Extract the [x, y] coordinate from the center of the cell holding the provided text.  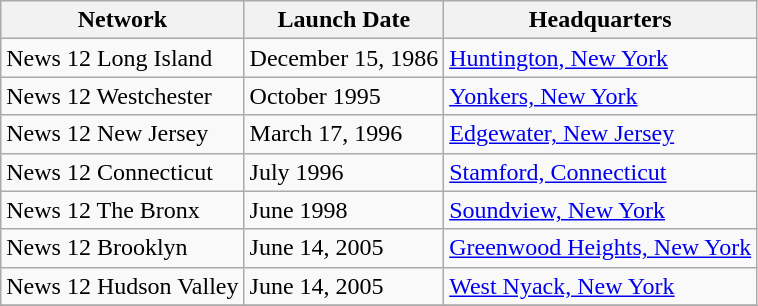
Edgewater, New Jersey [600, 134]
Headquarters [600, 20]
Yonkers, New York [600, 96]
News 12 Hudson Valley [122, 286]
News 12 The Bronx [122, 210]
Launch Date [344, 20]
Huntington, New York [600, 58]
News 12 Long Island [122, 58]
March 17, 1996 [344, 134]
News 12 Westchester [122, 96]
June 1998 [344, 210]
July 1996 [344, 172]
Soundview, New York [600, 210]
News 12 New Jersey [122, 134]
News 12 Connecticut [122, 172]
News 12 Brooklyn [122, 248]
Network [122, 20]
December 15, 1986 [344, 58]
West Nyack, New York [600, 286]
Greenwood Heights, New York [600, 248]
October 1995 [344, 96]
Stamford, Connecticut [600, 172]
